Capture the cell that displays the provided text and extract its [x, y] central coordinate. 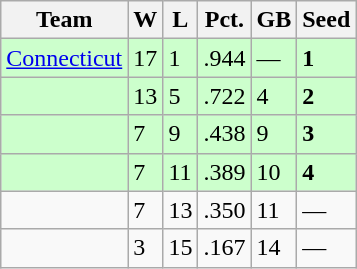
2 [326, 96]
Seed [326, 20]
.389 [224, 172]
Pct. [224, 20]
5 [180, 96]
.722 [224, 96]
17 [146, 58]
14 [274, 248]
W [146, 20]
15 [180, 248]
Team [64, 20]
.167 [224, 248]
GB [274, 20]
.350 [224, 210]
.944 [224, 58]
.438 [224, 134]
10 [274, 172]
L [180, 20]
Connecticut [64, 58]
